Capture the cell that displays the provided text and extract its [x, y] central coordinate. 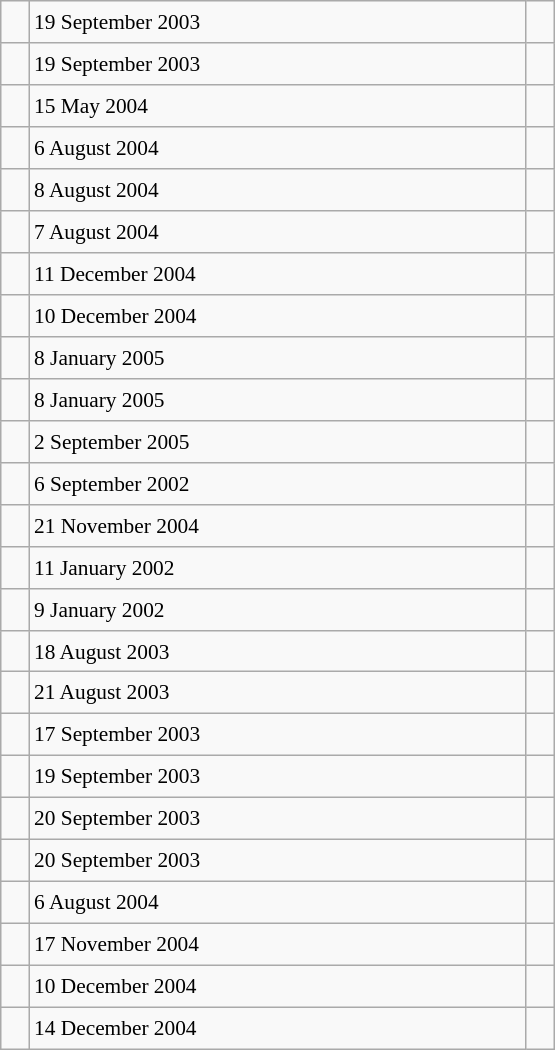
9 January 2002 [278, 609]
17 September 2003 [278, 735]
11 December 2004 [278, 274]
11 January 2002 [278, 567]
15 May 2004 [278, 106]
2 September 2005 [278, 441]
21 August 2003 [278, 693]
17 November 2004 [278, 945]
8 August 2004 [278, 190]
6 September 2002 [278, 483]
14 December 2004 [278, 1028]
7 August 2004 [278, 232]
21 November 2004 [278, 525]
18 August 2003 [278, 651]
